Locate the cell with the specified text and output its [x, y] center coordinate. 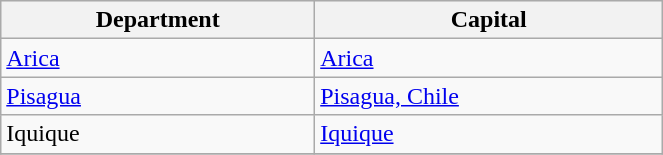
Pisagua, Chile [489, 96]
Capital [489, 20]
Pisagua [158, 96]
Department [158, 20]
